Find where the given text appears and provide that cell's center as (x, y) coordinate. 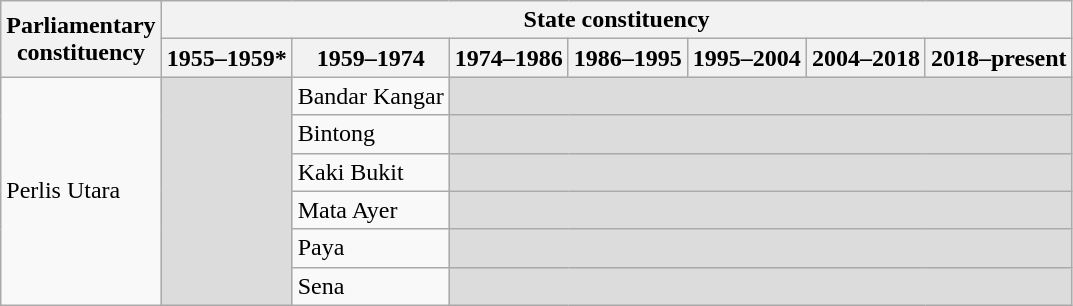
1995–2004 (746, 58)
Bandar Kangar (370, 96)
Perlis Utara (81, 191)
1986–1995 (628, 58)
Kaki Bukit (370, 172)
Bintong (370, 134)
Sena (370, 286)
1955–1959* (226, 58)
1959–1974 (370, 58)
Parliamentaryconstituency (81, 39)
1974–1986 (508, 58)
State constituency (616, 20)
2018–present (998, 58)
Mata Ayer (370, 210)
2004–2018 (866, 58)
Paya (370, 248)
